Locate the cell with the specified text and output its (X, Y) center coordinate. 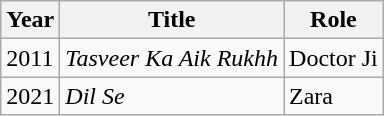
2011 (30, 58)
Dil Se (172, 96)
Tasveer Ka Aik Rukhh (172, 58)
Zara (334, 96)
Doctor Ji (334, 58)
Title (172, 20)
Role (334, 20)
Year (30, 20)
2021 (30, 96)
